Scan for the cell matching the given text and deliver its [x, y] coordinate at center. 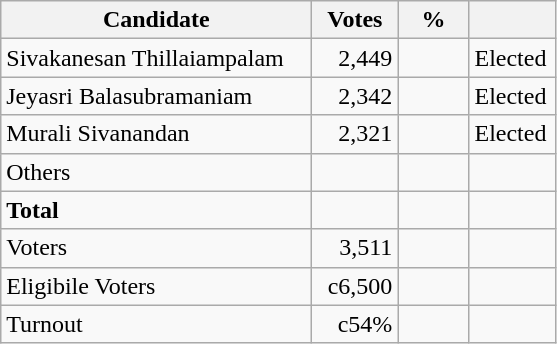
2,321 [355, 134]
3,511 [355, 248]
Eligibile Voters [156, 286]
Votes [355, 20]
Total [156, 210]
Voters [156, 248]
Others [156, 172]
Jeyasri Balasubramaniam [156, 96]
c6,500 [355, 286]
2,449 [355, 58]
c54% [355, 324]
Sivakanesan Thillaiampalam [156, 58]
Turnout [156, 324]
Candidate [156, 20]
2,342 [355, 96]
Murali Sivanandan [156, 134]
% [434, 20]
